Scan for the cell matching the given text and deliver its [x, y] coordinate at center. 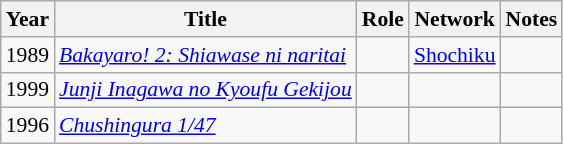
Year [28, 19]
Role [383, 19]
Bakayaro! 2: Shiawase ni naritai [206, 55]
Chushingura 1/47 [206, 126]
Title [206, 19]
1999 [28, 90]
Network [455, 19]
Junji Inagawa no Kyoufu Gekijou [206, 90]
1989 [28, 55]
Notes [532, 19]
1996 [28, 126]
Shochiku [455, 55]
